Return the (X, Y) coordinate for the center point of the cell that contains the specified text.  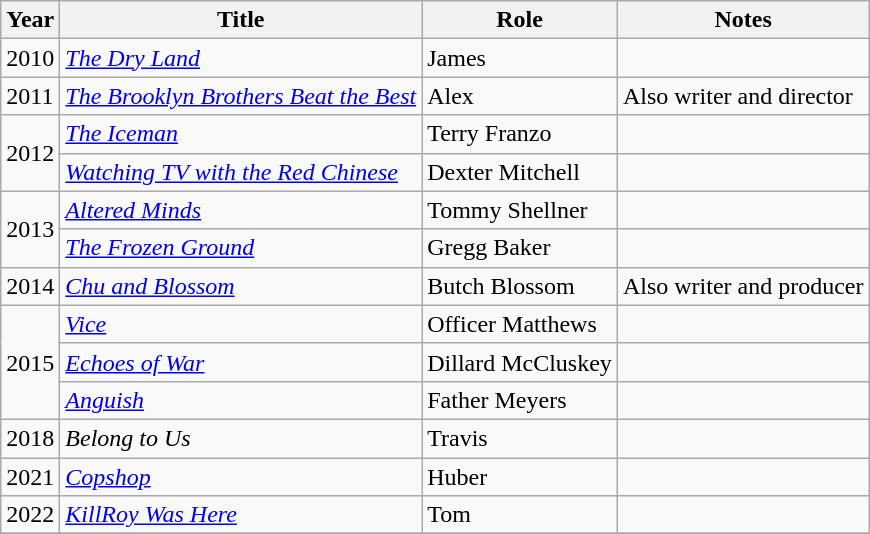
Also writer and director (743, 96)
Anguish (241, 400)
Belong to Us (241, 438)
Dexter Mitchell (520, 172)
Father Meyers (520, 400)
Altered Minds (241, 210)
2014 (30, 286)
2011 (30, 96)
The Iceman (241, 134)
Terry Franzo (520, 134)
The Brooklyn Brothers Beat the Best (241, 96)
2018 (30, 438)
2021 (30, 477)
The Dry Land (241, 58)
The Frozen Ground (241, 248)
Butch Blossom (520, 286)
Gregg Baker (520, 248)
Watching TV with the Red Chinese (241, 172)
Huber (520, 477)
Vice (241, 324)
Echoes of War (241, 362)
Dillard McCluskey (520, 362)
2010 (30, 58)
2022 (30, 515)
Notes (743, 20)
Chu and Blossom (241, 286)
2015 (30, 362)
Year (30, 20)
Tom (520, 515)
Tommy Shellner (520, 210)
James (520, 58)
Alex (520, 96)
2012 (30, 153)
Also writer and producer (743, 286)
Title (241, 20)
2013 (30, 229)
Role (520, 20)
Travis (520, 438)
Copshop (241, 477)
KillRoy Was Here (241, 515)
Officer Matthews (520, 324)
